Provide the (X, Y) coordinate of the cell's center where the given text is located.  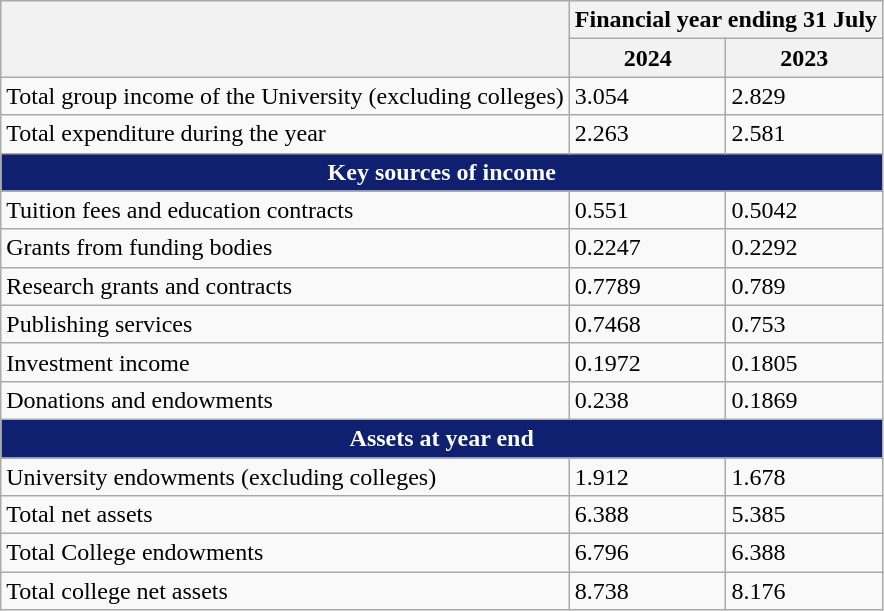
0.1869 (804, 400)
Assets at year end (442, 438)
Total College endowments (286, 553)
Financial year ending 31 July (726, 20)
2.581 (804, 134)
University endowments (excluding colleges) (286, 477)
0.789 (804, 286)
2023 (804, 58)
Investment income (286, 362)
8.176 (804, 591)
Key sources of income (442, 172)
Total net assets (286, 515)
2024 (648, 58)
0.2247 (648, 248)
1.678 (804, 477)
Total group income of the University (excluding colleges) (286, 96)
Tuition fees and education contracts (286, 210)
0.753 (804, 324)
Total expenditure during the year (286, 134)
0.1805 (804, 362)
Grants from funding bodies (286, 248)
Donations and endowments (286, 400)
2.829 (804, 96)
6.796 (648, 553)
5.385 (804, 515)
3.054 (648, 96)
8.738 (648, 591)
1.912 (648, 477)
0.5042 (804, 210)
0.238 (648, 400)
0.7468 (648, 324)
Publishing services (286, 324)
0.551 (648, 210)
0.1972 (648, 362)
0.2292 (804, 248)
2.263 (648, 134)
0.7789 (648, 286)
Research grants and contracts (286, 286)
Total college net assets (286, 591)
